Return (X, Y) of the center of cell containing provided text 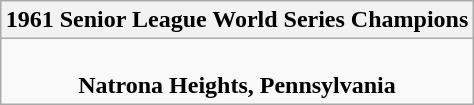
Natrona Heights, Pennsylvania (237, 72)
1961 Senior League World Series Champions (237, 20)
